Return the [x, y] coordinate for the center point of the cell that contains the specified text.  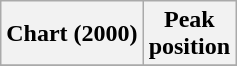
Peakposition [189, 34]
Chart (2000) [72, 34]
